From the cell containing the given text, extract its center point as (X, Y) coordinate. 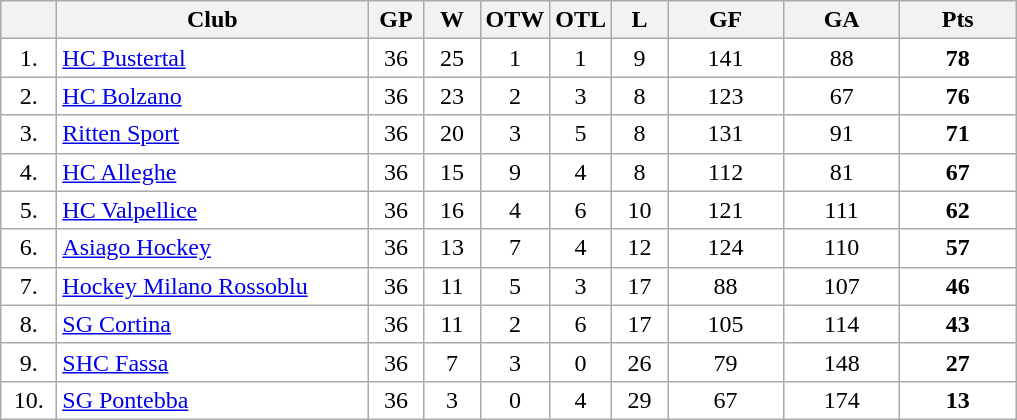
71 (958, 134)
76 (958, 96)
12 (640, 248)
5. (29, 210)
SG Cortina (212, 324)
46 (958, 286)
29 (640, 400)
111 (842, 210)
43 (958, 324)
3. (29, 134)
HC Alleghe (212, 172)
16 (452, 210)
2. (29, 96)
GF (726, 20)
62 (958, 210)
SG Pontebba (212, 400)
GA (842, 20)
Ritten Sport (212, 134)
57 (958, 248)
10. (29, 400)
1. (29, 58)
23 (452, 96)
124 (726, 248)
Hockey Milano Rossoblu (212, 286)
8. (29, 324)
174 (842, 400)
Asiago Hockey (212, 248)
Pts (958, 20)
SHC Fassa (212, 362)
148 (842, 362)
Club (212, 20)
112 (726, 172)
114 (842, 324)
7. (29, 286)
110 (842, 248)
20 (452, 134)
10 (640, 210)
107 (842, 286)
105 (726, 324)
15 (452, 172)
81 (842, 172)
121 (726, 210)
27 (958, 362)
W (452, 20)
HC Valpellice (212, 210)
L (640, 20)
91 (842, 134)
4. (29, 172)
141 (726, 58)
131 (726, 134)
OTW (515, 20)
GP (396, 20)
HC Bolzano (212, 96)
78 (958, 58)
79 (726, 362)
25 (452, 58)
6. (29, 248)
26 (640, 362)
OTL (581, 20)
123 (726, 96)
HC Pustertal (212, 58)
9. (29, 362)
